Scan for the cell matching the given text and deliver its (X, Y) coordinate at center. 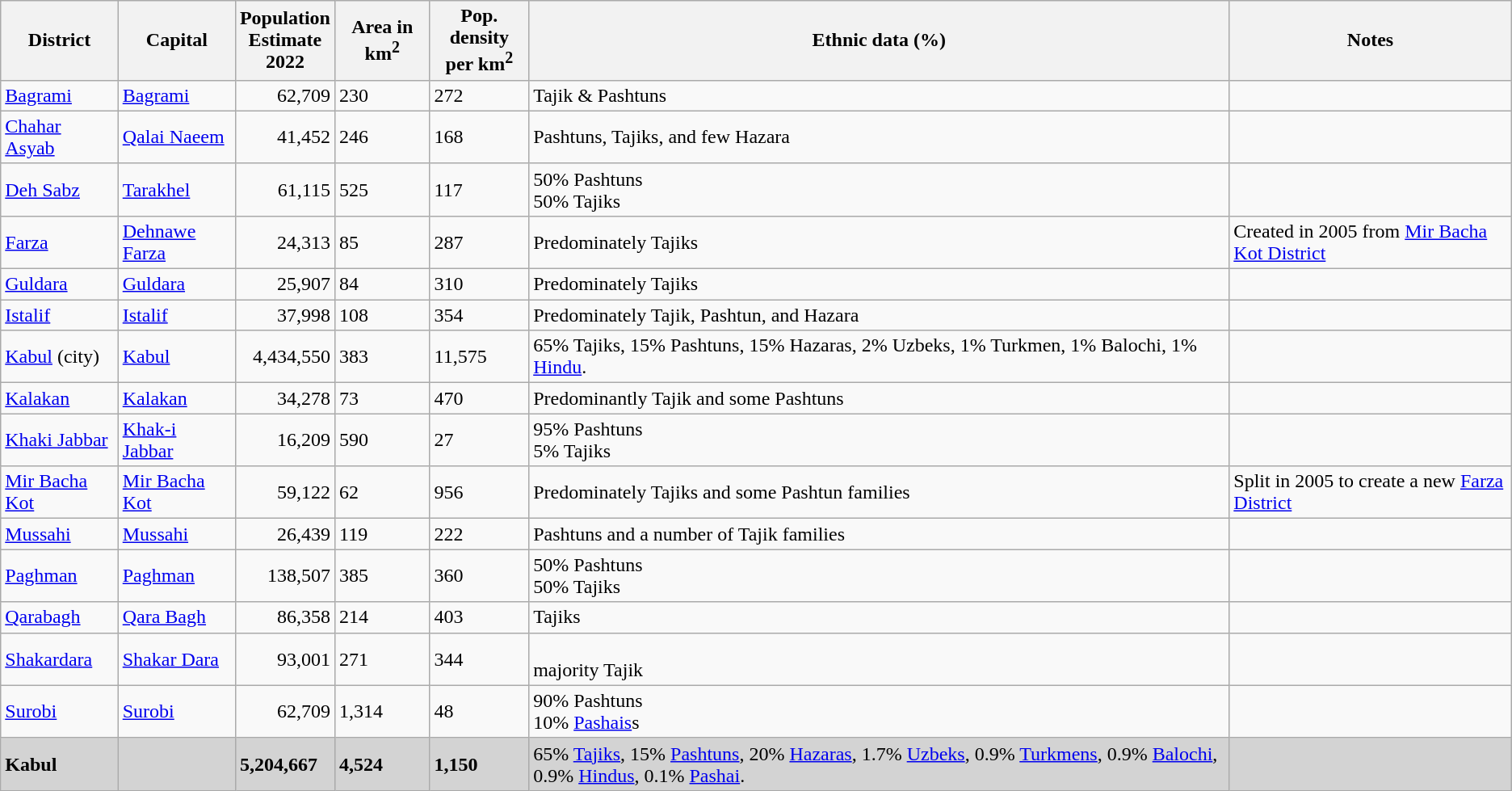
Khaki Jabbar (60, 440)
Capital (176, 40)
Tajik & Pashtuns (879, 95)
85 (382, 242)
Deh Sabz (60, 189)
90% Pashtuns10% Pashaiss (879, 711)
214 (382, 617)
590 (382, 440)
73 (382, 398)
65% Tajiks, 15% Pashtuns, 20% Hazaras, 1.7% Uzbeks, 0.9% Turkmens, 0.9% Balochi, 0.9% Hindus, 0.1% Pashai. (879, 764)
59,122 (284, 493)
Tarakhel (176, 189)
Notes (1370, 40)
41,452 (284, 137)
470 (480, 398)
34,278 (284, 398)
230 (382, 95)
272 (480, 95)
4,434,550 (284, 357)
Tajiks (879, 617)
Shakar Dara (176, 659)
84 (382, 284)
16,209 (284, 440)
95% Pashtuns5% Tajiks (879, 440)
majority Tajik (879, 659)
Split in 2005 to create a new Farza District (1370, 493)
117 (480, 189)
119 (382, 534)
354 (480, 315)
287 (480, 242)
27 (480, 440)
37,998 (284, 315)
5,204,667 (284, 764)
Qalai Naeem (176, 137)
48 (480, 711)
Farza (60, 242)
246 (382, 137)
Chahar Asyab (60, 137)
PopulationEstimate2022 (284, 40)
25,907 (284, 284)
Kabul (city) (60, 357)
168 (480, 137)
222 (480, 534)
Qara Bagh (176, 617)
61,115 (284, 189)
86,358 (284, 617)
310 (480, 284)
385 (382, 575)
District (60, 40)
383 (382, 357)
Khak-i Jabbar (176, 440)
108 (382, 315)
65% Tajiks, 15% Pashtuns, 15% Hazaras, 2% Uzbeks, 1% Turkmen, 1% Balochi, 1% Hindu. (879, 357)
Created in 2005 from Mir Bacha Kot District (1370, 242)
Qarabagh (60, 617)
Area in km2 (382, 40)
Shakardara (60, 659)
24,313 (284, 242)
1,314 (382, 711)
93,001 (284, 659)
11,575 (480, 357)
62 (382, 493)
956 (480, 493)
Pashtuns and a number of Tajik families (879, 534)
26,439 (284, 534)
Ethnic data (%) (879, 40)
344 (480, 659)
1,150 (480, 764)
Dehnawe Farza (176, 242)
403 (480, 617)
Pop. densityper km2 (480, 40)
138,507 (284, 575)
360 (480, 575)
Predominately Tajiks and some Pashtun families (879, 493)
Predominantly Tajik and some Pashtuns (879, 398)
Pashtuns, Tajiks, and few Hazara (879, 137)
525 (382, 189)
271 (382, 659)
Predominately Tajik, Pashtun, and Hazara (879, 315)
4,524 (382, 764)
